Find where the given text appears and provide that cell's center as (x, y) coordinate. 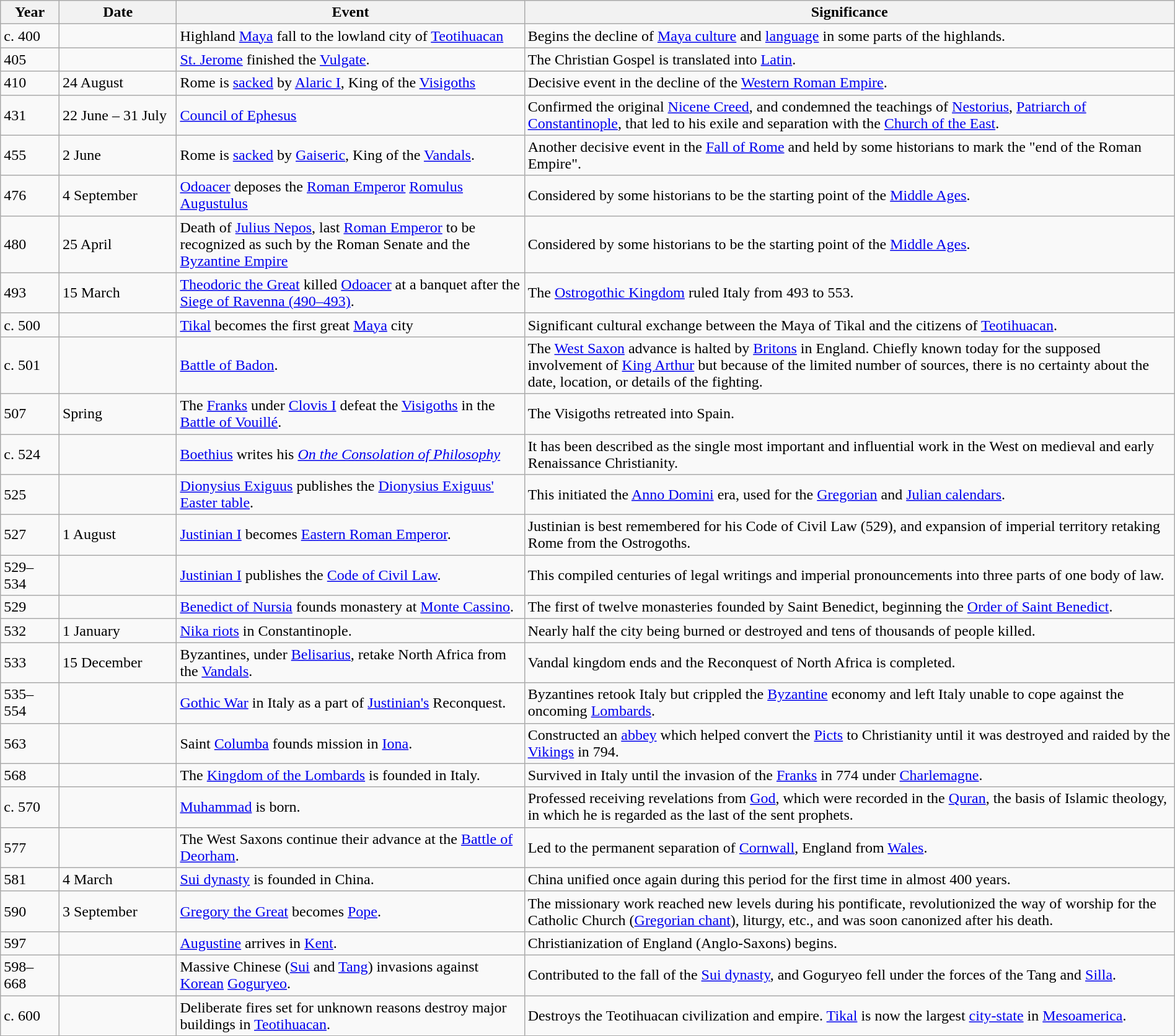
410 (30, 83)
Highland Maya fall to the lowland city of Teotihuacan (351, 36)
Nika riots in Constantinople. (351, 631)
The Visigoths retreated into Spain. (849, 414)
Dionysius Exiguus publishes the Dionysius Exiguus' Easter table. (351, 494)
Destroys the Teotihuacan civilization and empire. Tikal is now the largest city-state in Mesoamerica. (849, 1015)
Event (351, 12)
Odoacer deposes the Roman Emperor Romulus Augustulus (351, 196)
568 (30, 775)
24 August (118, 83)
The West Saxons continue their advance at the Battle of Deorham. (351, 848)
Significant cultural exchange between the Maya of Tikal and the citizens of Teotihuacan. (849, 325)
Justinian is best remembered for his Code of Civil Law (529), and expansion of imperial territory retaking Rome from the Ostrogoths. (849, 535)
Deliberate fires set for unknown reasons destroy major buildings in Teotihuacan. (351, 1015)
22 June – 31 July (118, 115)
Christianization of England (Anglo-Saxons) begins. (849, 943)
Survived in Italy until the invasion of the Franks in 774 under Charlemagne. (849, 775)
Sui dynasty is founded in China. (351, 879)
Vandal kingdom ends and the Reconquest of North Africa is completed. (849, 663)
15 March (118, 292)
c. 524 (30, 454)
Another decisive event in the Fall of Rome and held by some historians to mark the "end of the Roman Empire". (849, 155)
597 (30, 943)
Justinian I publishes the Code of Civil Law. (351, 575)
Nearly half the city being burned or destroyed and tens of thousands of people killed. (849, 631)
This compiled centuries of legal writings and imperial pronouncements into three parts of one body of law. (849, 575)
Boethius writes his On the Consolation of Philosophy (351, 454)
577 (30, 848)
507 (30, 414)
c. 600 (30, 1015)
Tikal becomes the first great Maya city (351, 325)
480 (30, 244)
Saint Columba founds mission in Iona. (351, 744)
Rome is sacked by Alaric I, King of the Visigoths (351, 83)
1 January (118, 631)
493 (30, 292)
This initiated the Anno Domini era, used for the Gregorian and Julian calendars. (849, 494)
431 (30, 115)
St. Jerome finished the Vulgate. (351, 59)
Contributed to the fall of the Sui dynasty, and Goguryeo fell under the forces of the Tang and Silla. (849, 975)
3 September (118, 911)
Led to the permanent separation of Cornwall, England from Wales. (849, 848)
4 March (118, 879)
Byzantines retook Italy but crippled the Byzantine economy and left Italy unable to cope against the oncoming Lombards. (849, 703)
The Kingdom of the Lombards is founded in Italy. (351, 775)
529 (30, 607)
Augustine arrives in Kent. (351, 943)
581 (30, 879)
525 (30, 494)
Gregory the Great becomes Pope. (351, 911)
1 August (118, 535)
Constructed an abbey which helped convert the Picts to Christianity until it was destroyed and raided by the Vikings in 794. (849, 744)
c. 501 (30, 365)
Benedict of Nursia founds monastery at Monte Cassino. (351, 607)
c. 570 (30, 807)
Theodoric the Great killed Odoacer at a banquet after the Siege of Ravenna (490–493). (351, 292)
c. 400 (30, 36)
The first of twelve monasteries founded by Saint Benedict, beginning the Order of Saint Benedict. (849, 607)
533 (30, 663)
598–668 (30, 975)
Year (30, 12)
Date (118, 12)
The Christian Gospel is translated into Latin. (849, 59)
Begins the decline of Maya culture and language in some parts of the highlands. (849, 36)
China unified once again during this period for the first time in almost 400 years. (849, 879)
25 April (118, 244)
Council of Ephesus (351, 115)
Justinian I becomes Eastern Roman Emperor. (351, 535)
Gothic War in Italy as a part of Justinian's Reconquest. (351, 703)
Massive Chinese (Sui and Tang) invasions against Korean Goguryeo. (351, 975)
15 December (118, 663)
The Franks under Clovis I defeat the Visigoths in the Battle of Vouillé. (351, 414)
Byzantines, under Belisarius, retake North Africa from the Vandals. (351, 663)
529–534 (30, 575)
455 (30, 155)
535–554 (30, 703)
2 June (118, 155)
590 (30, 911)
532 (30, 631)
c. 500 (30, 325)
It has been described as the single most important and influential work in the West on medieval and early Renaissance Christianity. (849, 454)
Muhammad is born. (351, 807)
527 (30, 535)
405 (30, 59)
476 (30, 196)
Significance (849, 12)
Rome is sacked by Gaiseric, King of the Vandals. (351, 155)
563 (30, 744)
Decisive event in the decline of the Western Roman Empire. (849, 83)
Death of Julius Nepos, last Roman Emperor to be recognized as such by the Roman Senate and the Byzantine Empire (351, 244)
4 September (118, 196)
Spring (118, 414)
Battle of Badon. (351, 365)
The Ostrogothic Kingdom ruled Italy from 493 to 553. (849, 292)
